Identify which cell holds the provided text, then report its (x, y) central coordinate. 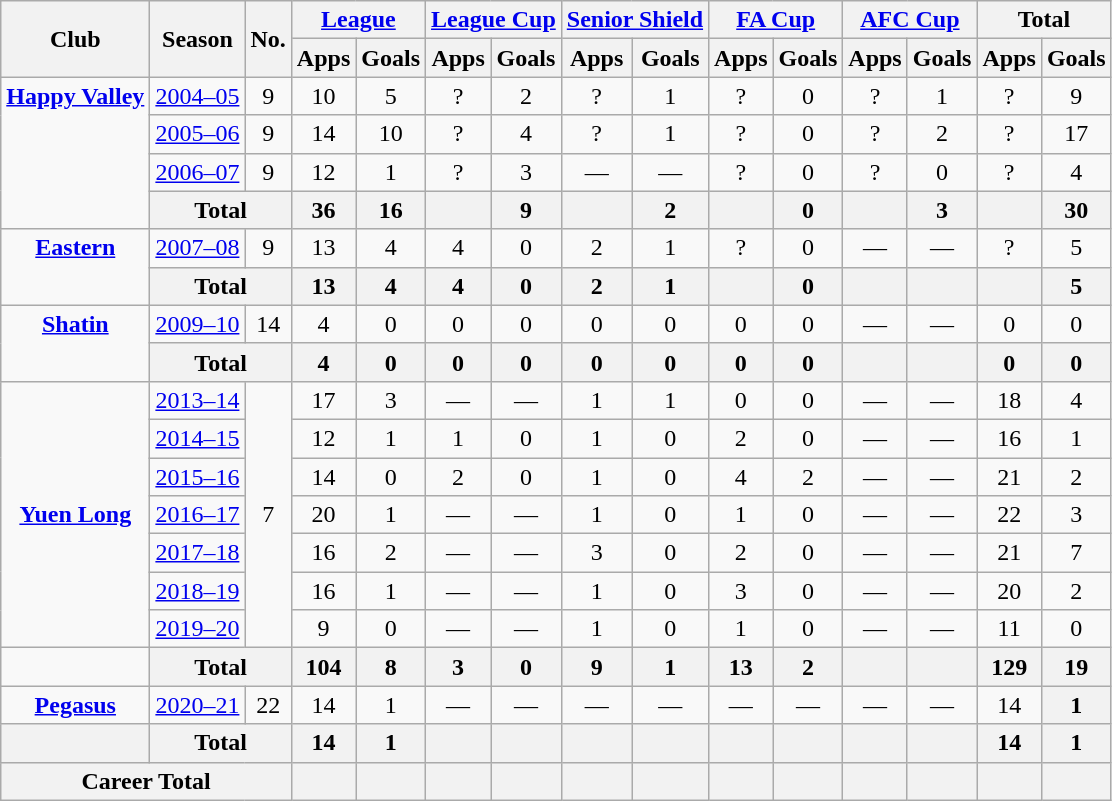
Happy Valley (76, 153)
2020–21 (198, 705)
Shatin (76, 343)
2004–05 (198, 96)
Senior Shield (634, 20)
18 (1009, 400)
FA Cup (776, 20)
Career Total (146, 781)
League Cup (494, 20)
No. (268, 39)
2006–07 (198, 172)
19 (1076, 667)
2013–14 (198, 400)
Season (198, 39)
2007–08 (198, 248)
2016–17 (198, 515)
2017–18 (198, 553)
Yuen Long (76, 514)
2019–20 (198, 629)
129 (1009, 667)
Club (76, 39)
2009–10 (198, 324)
11 (1009, 629)
2018–19 (198, 591)
League (358, 20)
2015–16 (198, 477)
36 (323, 210)
AFC Cup (910, 20)
8 (391, 667)
2014–15 (198, 438)
30 (1076, 210)
Eastern (76, 267)
Pegasus (76, 705)
2005–06 (198, 134)
104 (323, 667)
